Pinpoint the cell where the given text exists, returning its (x, y) midpoint coordinate. 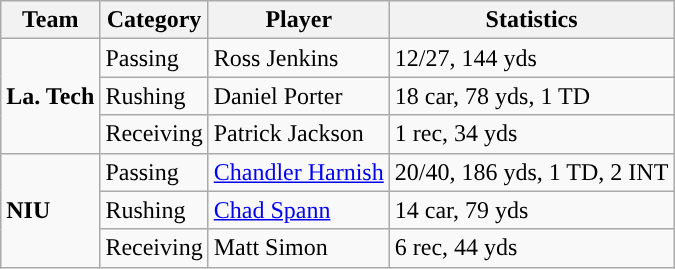
Matt Simon (298, 248)
NIU (50, 210)
18 car, 78 yds, 1 TD (532, 96)
Category (154, 20)
Statistics (532, 20)
Daniel Porter (298, 96)
Player (298, 20)
12/27, 144 yds (532, 58)
14 car, 79 yds (532, 210)
Chandler Harnish (298, 172)
1 rec, 34 yds (532, 134)
20/40, 186 yds, 1 TD, 2 INT (532, 172)
Ross Jenkins (298, 58)
Team (50, 20)
Chad Spann (298, 210)
Patrick Jackson (298, 134)
La. Tech (50, 96)
6 rec, 44 yds (532, 248)
